Determine the (X, Y) coordinate at the center of the cell enclosing the given text.  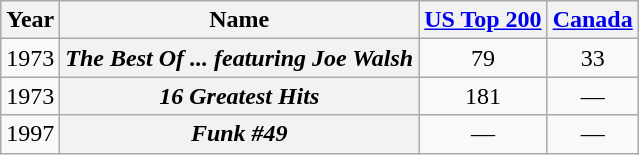
Name (240, 20)
1997 (30, 134)
Funk #49 (240, 134)
The Best Of ... featuring Joe Walsh (240, 58)
33 (592, 58)
181 (483, 96)
16 Greatest Hits (240, 96)
79 (483, 58)
Canada (592, 20)
Year (30, 20)
US Top 200 (483, 20)
